Detect which cell encompasses the target text, then output its (X, Y) center coordinate. 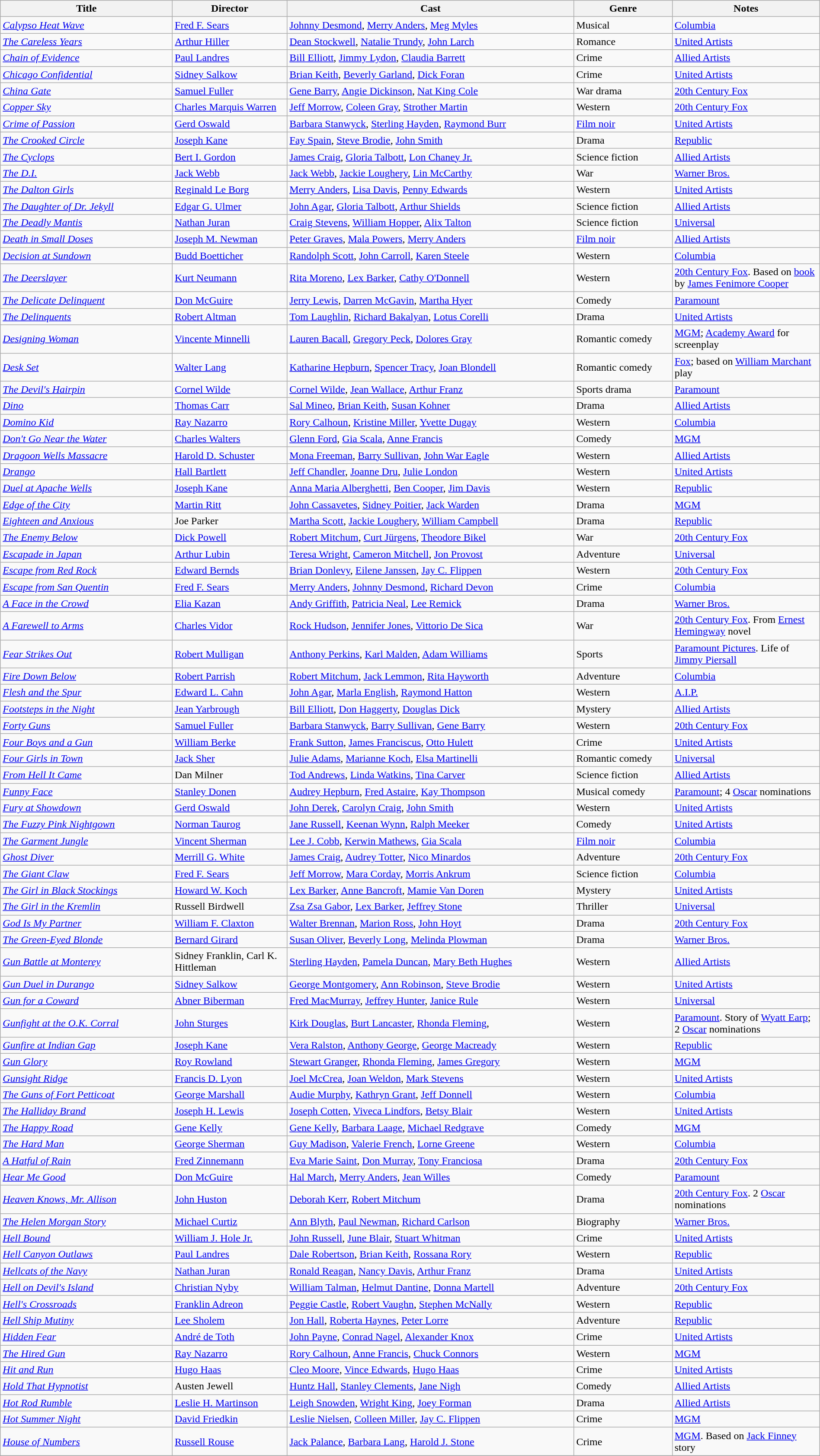
Reginald Le Borg (230, 189)
The Cyclops (86, 157)
Christian Nyby (230, 1287)
John Cassavetes, Sidney Poitier, Jack Warden (431, 505)
Hold That Hypnotist (86, 1386)
Rita Moreno, Lex Barker, Cathy O'Donnell (431, 278)
Hidden Fear (86, 1337)
Sidney Franklin, Carl K. Hittleman (230, 962)
Guy Madison, Valerie French, Lorne Greene (431, 1144)
Gunfight at the O.K. Corral (86, 1023)
George Marshall (230, 1095)
Johnny Desmond, Merry Anders, Meg Myles (431, 25)
Biography (623, 1222)
Genre (623, 9)
Anthony Perkins, Karl Malden, Adam Williams (431, 654)
The Delicate Delinquent (86, 300)
Brian Donlevy, Eilene Janssen, Jay C. Flippen (431, 571)
Charles Vidor (230, 625)
Calypso Heat Wave (86, 25)
Russell Birdwell (230, 907)
Sal Mineo, Brian Keith, Susan Kohner (431, 406)
Walter Lang (230, 367)
Gun Glory (86, 1062)
Merry Anders, Johnny Desmond, Richard Devon (431, 587)
Rock Hudson, Jennifer Jones, Vittorio De Sica (431, 625)
Hellcats of the Navy (86, 1271)
Thriller (623, 907)
Duel at Apache Wells (86, 488)
Escape from Red Rock (86, 571)
Hal March, Merry Anders, Jean Willes (431, 1177)
Frank Sutton, James Franciscus, Otto Hulett (431, 742)
Gene Kelly, Barbara Laage, Michael Redgrave (431, 1128)
Kirk Douglas, Burt Lancaster, Rhonda Fleming, (431, 1023)
Dale Robertson, Brian Keith, Rossana Rory (431, 1254)
Cornel Wilde, Jean Wallace, Arthur Franz (431, 389)
Hit and Run (86, 1370)
Crime of Passion (86, 124)
William J. Hole Jr. (230, 1238)
Harold D. Schuster (230, 455)
James Craig, Audrey Totter, Nico Minardos (431, 857)
Don't Go Near the Water (86, 439)
Dan Milner (230, 775)
20th Century Fox. Based on book by James Fenimore Cooper (746, 278)
Franklin Adreon (230, 1304)
Rory Calhoun, Anne Francis, Chuck Connors (431, 1353)
Leigh Snowden, Wright King, Joey Forman (431, 1403)
Gunsight Ridge (86, 1078)
From Hell It Came (86, 775)
Jack Webb, Jackie Loughery, Lin McCarthy (431, 173)
Francis D. Lyon (230, 1078)
Forty Guns (86, 725)
Paramount; 4 Oscar nominations (746, 791)
Fox; based on William Marchant play (746, 367)
Elia Kazan (230, 603)
Bill Elliott, Jimmy Lydon, Claudia Barrett (431, 58)
Designing Woman (86, 339)
China Gate (86, 91)
Sports (623, 654)
Joseph H. Lewis (230, 1111)
Martin Ritt (230, 505)
Brian Keith, Beverly Garland, Dick Foran (431, 74)
Dragoon Wells Massacre (86, 455)
The Giant Claw (86, 874)
Edgar G. Ulmer (230, 206)
Gun Battle at Monterey (86, 962)
Abner Biberman (230, 1001)
Notes (746, 9)
Death in Small Doses (86, 239)
The Hard Man (86, 1144)
20th Century Fox. 2 Oscar nominations (746, 1199)
The Deadly Mantis (86, 223)
Bert I. Gordon (230, 157)
Fred MacMurray, Jeffrey Hunter, Janice Rule (431, 1001)
Joel McCrea, Joan Weldon, Mark Stevens (431, 1078)
The Happy Road (86, 1128)
Four Girls in Town (86, 758)
Four Boys and a Gun (86, 742)
Cast (431, 9)
Teresa Wright, Cameron Mitchell, Jon Provost (431, 554)
The Delinquents (86, 317)
The Guns of Fort Petticoat (86, 1095)
Merry Anders, Lisa Davis, Penny Edwards (431, 189)
Rory Calhoun, Kristine Miller, Yvette Dugay (431, 422)
Flesh and the Spur (86, 693)
Funny Face (86, 791)
Bernard Girard (230, 940)
The Daughter of Dr. Jekyll (86, 206)
Stewart Granger, Rhonda Fleming, James Gregory (431, 1062)
A Face in the Crowd (86, 603)
Vincente Minnelli (230, 339)
Lex Barker, Anne Bancroft, Mamie Van Doren (431, 890)
Edge of the City (86, 505)
John Agar, Gloria Talbott, Arthur Shields (431, 206)
The Deerslayer (86, 278)
Jack Palance, Barbara Lang, Harold J. Stone (431, 1441)
Copper Sky (86, 107)
Gene Barry, Angie Dickinson, Nat King Cole (431, 91)
Dino (86, 406)
Katharine Hepburn, Spencer Tracy, Joan Blondell (431, 367)
Charles Marquis Warren (230, 107)
Russell Rouse (230, 1441)
The Fuzzy Pink Nightgown (86, 824)
Musical (623, 25)
Martha Scott, Jackie Loughery, William Campbell (431, 521)
Mona Freeman, Barry Sullivan, John War Eagle (431, 455)
House of Numbers (86, 1441)
Jean Yarbrough (230, 709)
A Hatful of Rain (86, 1161)
Hot Summer Night (86, 1419)
John Huston (230, 1199)
Jack Webb (230, 173)
The Garment Jungle (86, 841)
Randolph Scott, John Carroll, Karen Steele (431, 256)
Stanley Donen (230, 791)
Lee J. Cobb, Kerwin Mathews, Gia Scala (431, 841)
The Hired Gun (86, 1353)
Arthur Lubin (230, 554)
Hell Canyon Outlaws (86, 1254)
Chain of Evidence (86, 58)
Edward L. Cahn (230, 693)
Gun Duel in Durango (86, 984)
A.I.P. (746, 693)
The Halliday Brand (86, 1111)
John Russell, June Blair, Stuart Whitman (431, 1238)
God Is My Partner (86, 923)
William Talman, Helmut Dantine, Donna Martell (431, 1287)
Edward Bernds (230, 571)
Hear Me Good (86, 1177)
George Sherman (230, 1144)
Tod Andrews, Linda Watkins, Tina Carver (431, 775)
Joseph Cotten, Viveca Lindfors, Betsy Blair (431, 1111)
The Devil's Hairpin (86, 389)
Jane Russell, Keenan Wynn, Ralph Meeker (431, 824)
Decision at Sundown (86, 256)
Robert Mulligan (230, 654)
Barbara Stanwyck, Barry Sullivan, Gene Barry (431, 725)
War drama (623, 91)
Dean Stockwell, Natalie Trundy, John Larch (431, 42)
Leslie Nielsen, Colleen Miller, Jay C. Flippen (431, 1419)
Chicago Confidential (86, 74)
Jeff Morrow, Coleen Gray, Strother Martin (431, 107)
Gunfire at Indian Gap (86, 1045)
André de Toth (230, 1337)
Susan Oliver, Beverly Long, Melinda Plowman (431, 940)
Fred Zinnemann (230, 1161)
Merrill G. White (230, 857)
Audie Murphy, Kathryn Grant, Jeff Donnell (431, 1095)
Title (86, 9)
Hell Ship Mutiny (86, 1320)
Julie Adams, Marianne Koch, Elsa Martinelli (431, 758)
Jon Hall, Roberta Haynes, Peter Lorre (431, 1320)
Director (230, 9)
Deborah Kerr, Robert Mitchum (431, 1199)
Gene Kelly (230, 1128)
The Dalton Girls (86, 189)
20th Century Fox. From Ernest Hemingway novel (746, 625)
Tom Laughlin, Richard Bakalyan, Lotus Corelli (431, 317)
MGM. Based on Jack Finney story (746, 1441)
George Montgomery, Ann Robinson, Steve Brodie (431, 984)
Arthur Hiller (230, 42)
James Craig, Gloria Talbott, Lon Chaney Jr. (431, 157)
Romance (623, 42)
Peter Graves, Mala Powers, Merry Anders (431, 239)
The Girl in Black Stockings (86, 890)
Fay Spain, Steve Brodie, John Smith (431, 140)
Gun for a Coward (86, 1001)
Vera Ralston, Anthony George, George Macready (431, 1045)
Fire Down Below (86, 676)
Norman Taurog (230, 824)
Dick Powell (230, 538)
Robert Altman (230, 317)
Jeff Morrow, Mara Corday, Morris Ankrum (431, 874)
Paramount. Story of Wyatt Earp; 2 Oscar nominations (746, 1023)
Lee Sholem (230, 1320)
Desk Set (86, 367)
Joseph M. Newman (230, 239)
Peggie Castle, Robert Vaughn, Stephen McNally (431, 1304)
Cleo Moore, Vince Edwards, Hugo Haas (431, 1370)
Domino Kid (86, 422)
Bill Elliott, Don Haggerty, Douglas Dick (431, 709)
William Berke (230, 742)
Heaven Knows, Mr. Allison (86, 1199)
Hell on Devil's Island (86, 1287)
Musical comedy (623, 791)
The Crooked Circle (86, 140)
Walter Brennan, Marion Ross, John Hoyt (431, 923)
Robert Mitchum, Curt Jürgens, Theodore Bikel (431, 538)
Footsteps in the Night (86, 709)
Audrey Hepburn, Fred Astaire, Kay Thompson (431, 791)
The Careless Years (86, 42)
Thomas Carr (230, 406)
Charles Walters (230, 439)
Sports drama (623, 389)
Escapade in Japan (86, 554)
Joe Parker (230, 521)
Cornel Wilde (230, 389)
Hell's Crossroads (86, 1304)
Paramount Pictures. Life of Jimmy Piersall (746, 654)
Anna Maria Alberghetti, Ben Cooper, Jim Davis (431, 488)
Kurt Neumann (230, 278)
Roy Rowland (230, 1062)
Fury at Showdown (86, 808)
Fear Strikes Out (86, 654)
Howard W. Koch (230, 890)
Craig Stevens, William Hopper, Alix Talton (431, 223)
Leslie H. Martinson (230, 1403)
Ronald Reagan, Nancy Davis, Arthur Franz (431, 1271)
David Friedkin (230, 1419)
Lauren Bacall, Gregory Peck, Dolores Gray (431, 339)
Barbara Stanwyck, Sterling Hayden, Raymond Burr (431, 124)
Austen Jewell (230, 1386)
John Sturges (230, 1023)
The Green-Eyed Blonde (86, 940)
Hall Bartlett (230, 471)
The D.I. (86, 173)
Jeff Chandler, Joanne Dru, Julie London (431, 471)
Sterling Hayden, Pamela Duncan, Mary Beth Hughes (431, 962)
Hugo Haas (230, 1370)
Ghost Diver (86, 857)
Budd Boetticher (230, 256)
Eighteen and Anxious (86, 521)
John Derek, Carolyn Craig, John Smith (431, 808)
Robert Parrish (230, 676)
Glenn Ford, Gia Scala, Anne Francis (431, 439)
Huntz Hall, Stanley Clements, Jane Nigh (431, 1386)
Eva Marie Saint, Don Murray, Tony Franciosa (431, 1161)
John Agar, Marla English, Raymond Hatton (431, 693)
Michael Curtiz (230, 1222)
Robert Mitchum, Jack Lemmon, Rita Hayworth (431, 676)
The Helen Morgan Story (86, 1222)
The Girl in the Kremlin (86, 907)
Jerry Lewis, Darren McGavin, Martha Hyer (431, 300)
William F. Claxton (230, 923)
Escape from San Quentin (86, 587)
Andy Griffith, Patricia Neal, Lee Remick (431, 603)
Vincent Sherman (230, 841)
Hot Rod Rumble (86, 1403)
Drango (86, 471)
MGM; Academy Award for screenplay (746, 339)
John Payne, Conrad Nagel, Alexander Knox (431, 1337)
Ann Blyth, Paul Newman, Richard Carlson (431, 1222)
The Enemy Below (86, 538)
A Farewell to Arms (86, 625)
Zsa Zsa Gabor, Lex Barker, Jeffrey Stone (431, 907)
Hell Bound (86, 1238)
Jack Sher (230, 758)
